Output the [X, Y] coordinate of the center of the cell containing the given text.  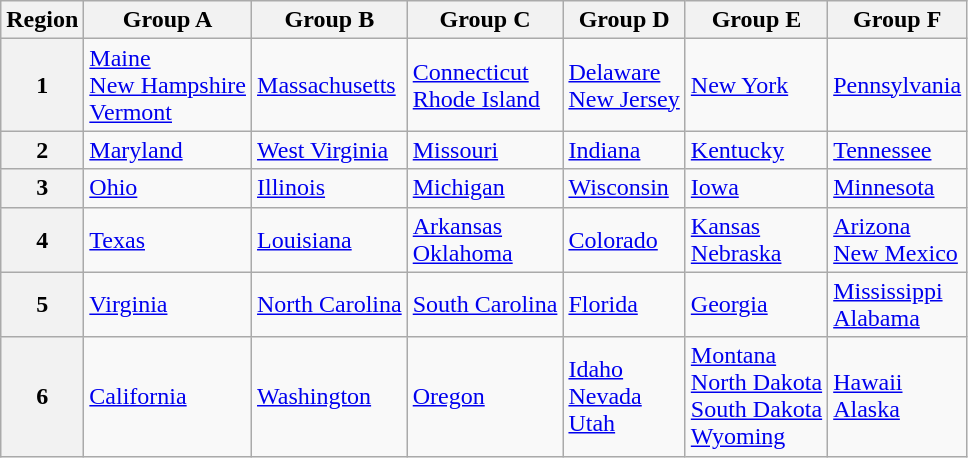
Colorado [624, 240]
New York [756, 85]
4 [42, 240]
ConnecticutRhode Island [485, 85]
Illinois [330, 188]
Indiana [624, 150]
ArizonaNew Mexico [898, 240]
Michigan [485, 188]
DelawareNew Jersey [624, 85]
Washington [330, 396]
Missouri [485, 150]
Minnesota [898, 188]
Group A [168, 20]
Tennessee [898, 150]
MississippiAlabama [898, 304]
1 [42, 85]
IdahoNevadaUtah [624, 396]
Kentucky [756, 150]
Virginia [168, 304]
Louisiana [330, 240]
Florida [624, 304]
Region [42, 20]
South Carolina [485, 304]
Group C [485, 20]
Group B [330, 20]
MaineNew HampshireVermont [168, 85]
Group E [756, 20]
North Carolina [330, 304]
Maryland [168, 150]
KansasNebraska [756, 240]
Oregon [485, 396]
MontanaNorth DakotaSouth DakotaWyoming [756, 396]
3 [42, 188]
HawaiiAlaska [898, 396]
California [168, 396]
Iowa [756, 188]
Massachusetts [330, 85]
5 [42, 304]
2 [42, 150]
West Virginia [330, 150]
6 [42, 396]
Group F [898, 20]
ArkansasOklahoma [485, 240]
Georgia [756, 304]
Texas [168, 240]
Group D [624, 20]
Wisconsin [624, 188]
Pennsylvania [898, 85]
Ohio [168, 188]
